Identify which cell holds the provided text, then report its (x, y) central coordinate. 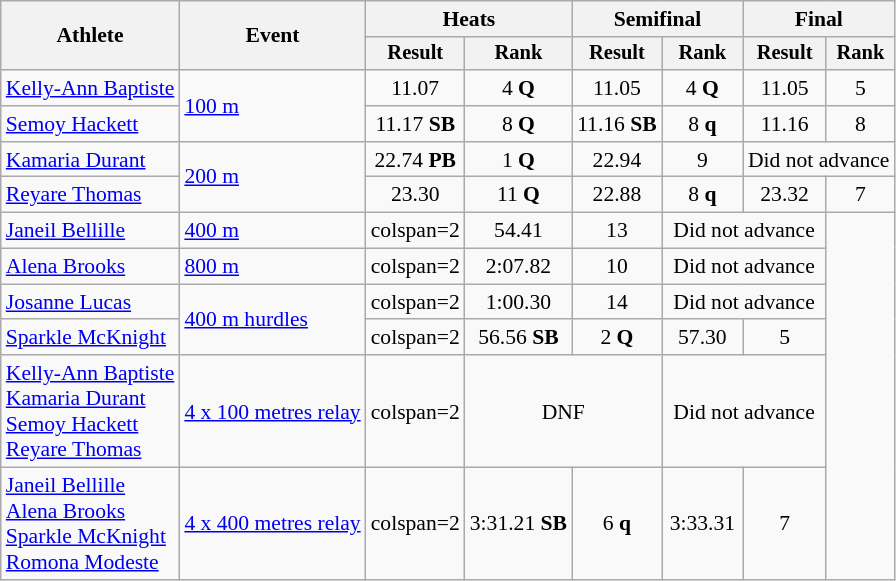
56.56 SB (518, 338)
400 m hurdles (272, 320)
22.88 (617, 195)
Sparkle McKnight (90, 338)
11.17 SB (416, 124)
Final (819, 19)
Janeil Bellille (90, 231)
800 m (272, 267)
14 (617, 302)
11.07 (416, 88)
9 (702, 160)
1 Q (518, 160)
23.32 (784, 195)
Kelly-Ann BaptisteKamaria DurantSemoy HackettReyare Thomas (90, 411)
Event (272, 36)
22.74 PB (416, 160)
1:00.30 (518, 302)
400 m (272, 231)
22.94 (617, 160)
3:31.21 SB (518, 524)
10 (617, 267)
8 (860, 124)
4 x 100 metres relay (272, 411)
Semifinal (658, 19)
57.30 (702, 338)
Kamaria Durant (90, 160)
Heats (469, 19)
200 m (272, 178)
Reyare Thomas (90, 195)
4 x 400 metres relay (272, 524)
11.16 SB (617, 124)
Alena Brooks (90, 267)
2 Q (617, 338)
11 Q (518, 195)
Josanne Lucas (90, 302)
Janeil BellilleAlena BrooksSparkle McKnightRomona Modeste (90, 524)
Semoy Hackett (90, 124)
6 q (617, 524)
100 m (272, 106)
8 Q (518, 124)
3:33.31 (702, 524)
Kelly-Ann Baptiste (90, 88)
Athlete (90, 36)
11.16 (784, 124)
23.30 (416, 195)
DNF (564, 411)
54.41 (518, 231)
2:07.82 (518, 267)
13 (617, 231)
